Determine the [X, Y] coordinate at the center of the cell enclosing the given text.  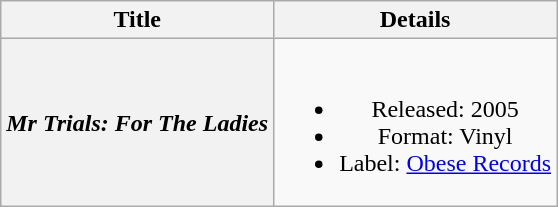
Mr Trials: For The Ladies [138, 122]
Title [138, 20]
Released: 2005Format: VinylLabel: Obese Records [416, 122]
Details [416, 20]
